Detect which cell encompasses the target text, then output its (X, Y) center coordinate. 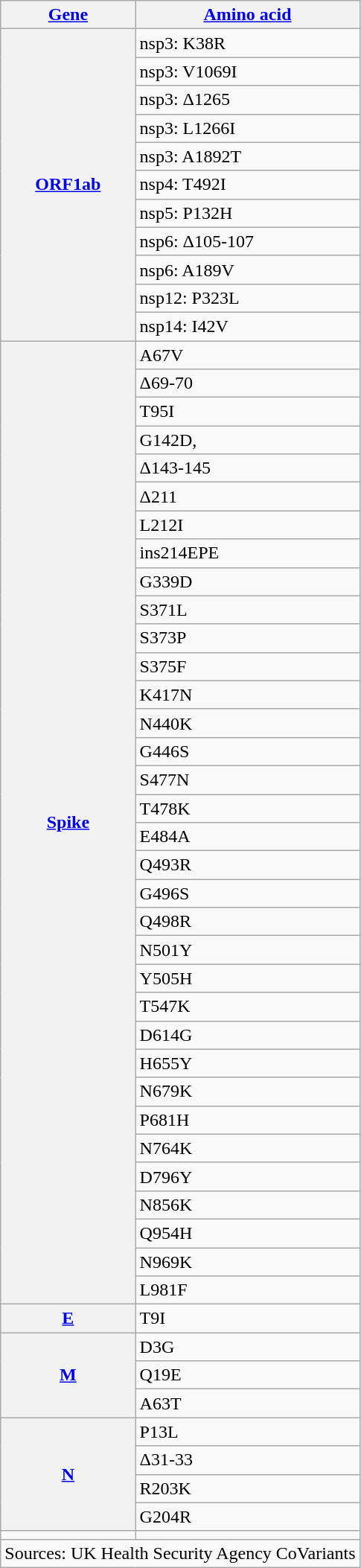
E484A (247, 837)
A67V (247, 355)
A63T (247, 1403)
G339D (247, 581)
Gene (68, 15)
Q954H (247, 1233)
Y505H (247, 978)
L212I (247, 525)
nsp12: P323L (247, 298)
nsp4: T492I (247, 185)
nsp3: V1069I (247, 71)
D796Y (247, 1176)
G142D, (247, 440)
T95I (247, 412)
N501Y (247, 950)
N764K (247, 1148)
nsp3: A1892T (247, 156)
M (68, 1375)
L981F (247, 1290)
Δ211 (247, 497)
nsp5: P132H (247, 213)
nsp3: Δ1265 (247, 100)
K417N (247, 695)
S373P (247, 638)
N969K (247, 1262)
Q498R (247, 922)
G496S (247, 893)
T9I (247, 1319)
E (68, 1319)
N440K (247, 723)
R203K (247, 1488)
N (68, 1474)
Δ69-70 (247, 383)
nsp3: K38R (247, 43)
S477N (247, 780)
T478K (247, 808)
S375F (247, 666)
Amino acid (247, 15)
nsp14: I42V (247, 326)
D614G (247, 1035)
Δ143-145 (247, 468)
G204R (247, 1517)
H655Y (247, 1063)
Q19E (247, 1375)
S371L (247, 610)
Q493R (247, 865)
P13L (247, 1432)
P681H (247, 1120)
nsp3: L1266I (247, 128)
ins214EPE (247, 553)
D3G (247, 1347)
G446S (247, 751)
ORF1ab (68, 185)
nsp6: A189V (247, 270)
T547K (247, 1007)
nsp6: Δ105-107 (247, 241)
Δ31-33 (247, 1460)
Sources: UK Health Security Agency CoVariants (180, 1553)
Spike (68, 823)
N856K (247, 1205)
N679K (247, 1091)
